Find where the given text appears and provide that cell's center as (x, y) coordinate. 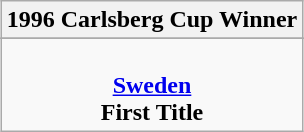
SwedenFirst Title (152, 85)
1996 Carlsberg Cup Winner (152, 20)
